Search for the cell housing the specified text and yield its (X, Y) center coordinate. 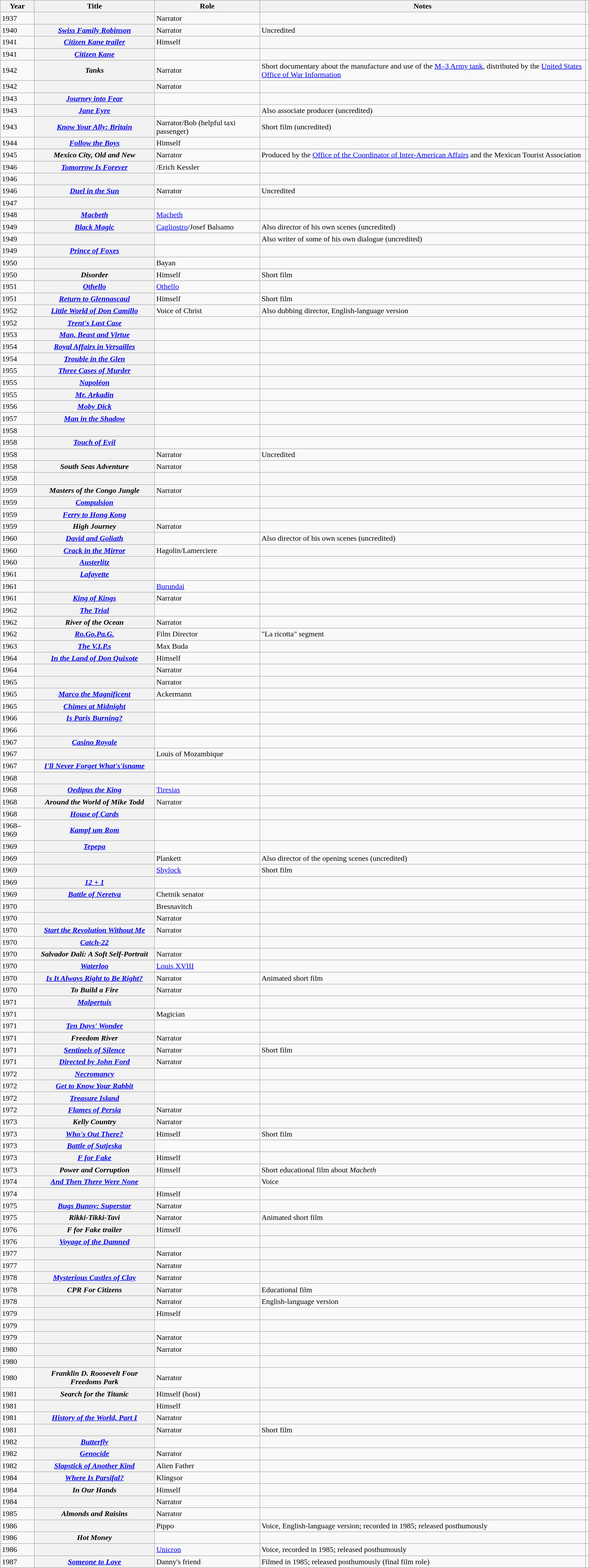
Catch-22 (94, 942)
Kelly Country (94, 1122)
1945 (17, 155)
King of Kings (94, 598)
Treasure Island (94, 1098)
Almonds and Raisins (94, 1514)
Salvador Dalí: A Soft Self-Portrait (94, 954)
Ackermann (207, 694)
Mexico City, Old and New (94, 155)
Himself (host) (207, 1394)
Search for the Titanic (94, 1394)
Where Is Parsifal? (94, 1478)
Is Paris Burning? (94, 718)
Chetnik senator (207, 894)
Power and Corruption (94, 1170)
Trent's Last Case (94, 323)
Hagolin/Lamerciere (207, 550)
Austerlitz (94, 562)
David and Goliath (94, 538)
Get to Know Your Rabbit (94, 1086)
Swiss Family Robinson (94, 30)
In the Land of Don Quixote (94, 658)
Oedipus the King (94, 790)
Unicron (207, 1550)
Mysterious Castles of Clay (94, 1278)
1957 (17, 419)
"La ricotta" segment (423, 634)
Citizen Kane (94, 54)
Marco the Magnificent (94, 694)
/Erich Kessler (207, 167)
Napoléon (94, 383)
Lafayette (94, 574)
12 + 1 (94, 882)
Alien Father (207, 1466)
Short educational film about Macbeth (423, 1170)
1947 (17, 203)
Directed by John Ford (94, 1062)
River of the Ocean (94, 622)
Hot Money (94, 1538)
Danny's friend (207, 1562)
Voice (423, 1182)
Man in the Shadow (94, 419)
Short film (uncredited) (423, 127)
Narrator/Bob (helpful taxi passenger) (207, 127)
The Trial (94, 610)
Louis of Mozambique (207, 754)
Tomorrow Is Forever (94, 167)
F for Fake trailer (94, 1230)
Man, Beast and Virtue (94, 335)
Butterfly (94, 1442)
Compulsion (94, 502)
Filmed in 1985; released posthumously (final film role) (423, 1562)
Around the World of Mike Todd (94, 802)
To Build a Fire (94, 990)
Role (207, 6)
Title (94, 6)
Also associate producer (uncredited) (423, 110)
Citizen Kane trailer (94, 42)
Genocide (94, 1454)
1987 (17, 1562)
1940 (17, 30)
Who's Out There? (94, 1134)
Kampf um Rom (94, 830)
F for Fake (94, 1158)
History of the World, Part I (94, 1418)
Mr. Arkadin (94, 395)
Voice, English-language version; recorded in 1985; released posthumously (423, 1526)
Ten Days' Wonder (94, 1026)
Ferry to Hong Kong (94, 514)
I'll Never Forget What's'isname (94, 766)
Magician (207, 1014)
Notes (423, 6)
Flames of Persia (94, 1110)
And Then There Were None (94, 1182)
Jane Eyre (94, 110)
Short documentary about the manufacture and use of the M–3 Army tank, distributed by the United States Office of War Information (423, 71)
Plankett (207, 858)
House of Cards (94, 814)
Also director of the opening scenes (uncredited) (423, 858)
Battle of Sutjeska (94, 1146)
Voyage of the Damned (94, 1242)
Duel in the Sun (94, 191)
In Our Hands (94, 1490)
Sentinels of Silence (94, 1050)
Battle of Neretva (94, 894)
Slapstick of Another Kind (94, 1466)
Also dubbing director, English-language version (423, 311)
Start the Revolution Without Me (94, 930)
Max Buda (207, 646)
CPR For Citizens (94, 1289)
Ro.Go.Pa.G. (94, 634)
Someone to Love (94, 1562)
Crack in the Mirror (94, 550)
1937 (17, 18)
1956 (17, 407)
Tiresias (207, 790)
Bresnavitch (207, 906)
Malpertuis (94, 1002)
Journey into Fear (94, 99)
Bugs Bunny: Superstar (94, 1206)
1953 (17, 335)
Masters of the Congo Jungle (94, 490)
High Journey (94, 526)
Little World of Don Camillo (94, 311)
South Seas Adventure (94, 466)
Follow the Boys (94, 143)
Klingsor (207, 1478)
Voice, recorded in 1985; released posthumously (423, 1550)
The V.I.P.s (94, 646)
Louis XVIII (207, 966)
1963 (17, 646)
Disorder (94, 275)
Voice of Christ (207, 311)
Touch of Evil (94, 443)
Royal Affairs in Versailles (94, 347)
Tepepa (94, 846)
Cagliostro/Josef Balsamo (207, 227)
Film Director (207, 634)
Freedom River (94, 1038)
Rikki-Tikki-Tavi (94, 1218)
Shylock (207, 870)
Know Your Ally: Britain (94, 127)
Burundai (207, 586)
English-language version (423, 1301)
Trouble in the Glen (94, 358)
1948 (17, 215)
Chimes at Midnight (94, 706)
Black Magic (94, 227)
Moby Dick (94, 407)
1944 (17, 143)
Casino Royale (94, 742)
Three Cases of Murder (94, 371)
Bayan (207, 263)
1968–1969 (17, 830)
Franklin D. Roosevelt Four Freedoms Park (94, 1378)
Also writer of some of his own dialogue (uncredited) (423, 239)
Pippo (207, 1526)
1985 (17, 1514)
Prince of Foxes (94, 251)
Produced by the Office of the Coordinator of Inter-American Affairs and the Mexican Tourist Association (423, 155)
Waterloo (94, 966)
Is It Always Right to Be Right? (94, 978)
Year (17, 6)
Return to Glennascaul (94, 299)
Necromancy (94, 1074)
Educational film (423, 1289)
Tanks (94, 71)
